For the text-containing cell, return its midpoint in (x, y) coordinate format. 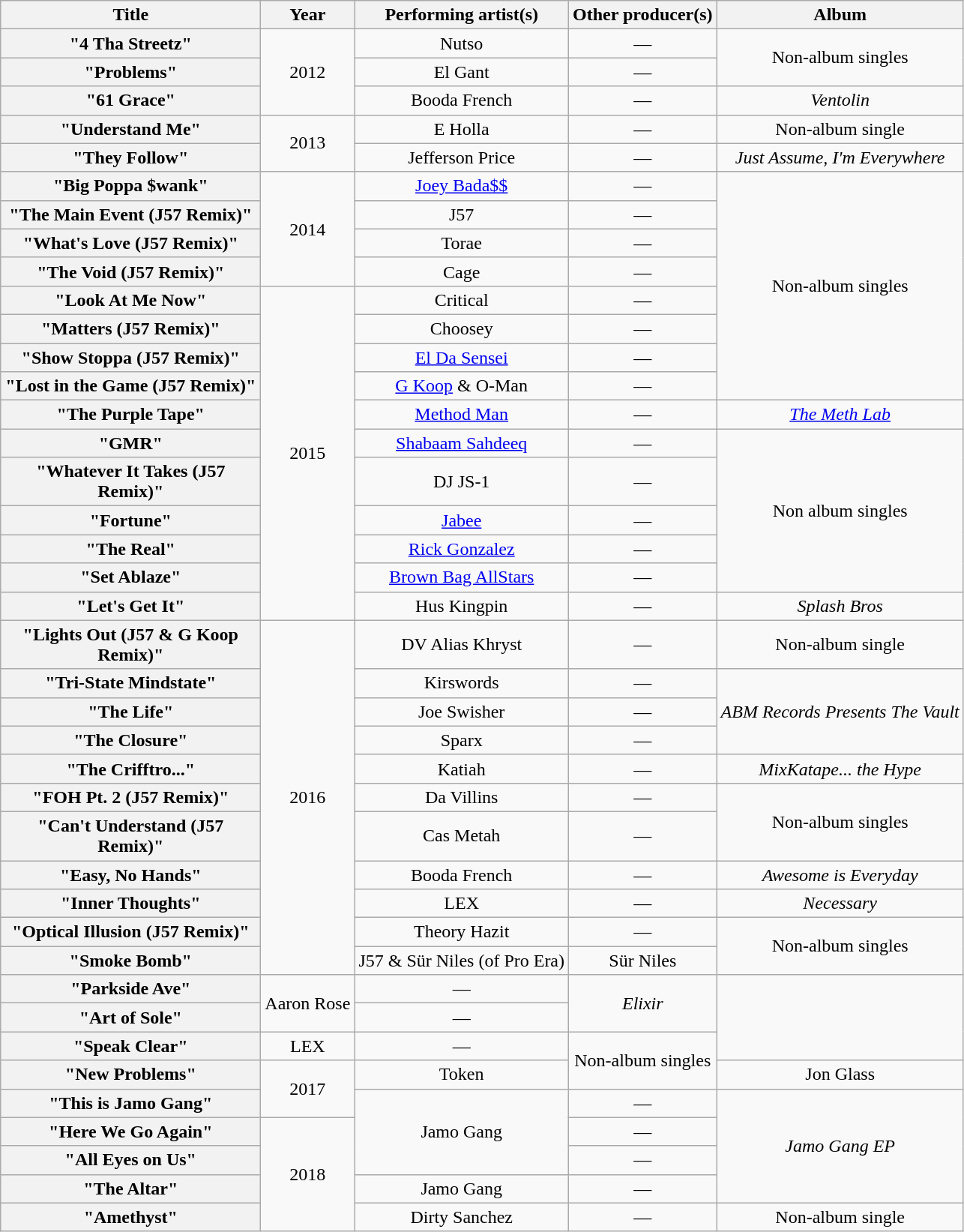
"Speak Clear" (130, 1046)
"The Closure" (130, 740)
Jefferson Price (462, 157)
J57 (462, 214)
Dirty Sanchez (462, 1217)
"The Crifftro..." (130, 769)
Token (462, 1075)
"Easy, No Hands" (130, 875)
"Amethyst" (130, 1217)
DV Alias Khryst (462, 645)
Year (307, 15)
Kirswords (462, 683)
Method Man (462, 415)
Splash Bros (840, 606)
"Optical Illusion (J57 Remix)" (130, 932)
Other producer(s) (643, 15)
2016 (307, 798)
2013 (307, 143)
"They Follow" (130, 157)
Non album singles (840, 510)
"This is Jamo Gang" (130, 1103)
"Tri-State Mindstate" (130, 683)
"Big Poppa $wank" (130, 186)
Critical (462, 300)
Brown Bag AllStars (462, 577)
"Set Ablaze" (130, 577)
"Here We Go Again" (130, 1132)
Shabaam Sahdeeq (462, 443)
"Art of Sole" (130, 1018)
Ventolin (840, 100)
"4 Tha Streetz" (130, 43)
Awesome is Everyday (840, 875)
"Whatever It Takes (J57 Remix)" (130, 481)
Title (130, 15)
"Inner Thoughts" (130, 904)
Rick Gonzalez (462, 549)
Hus Kingpin (462, 606)
"The Purple Tape" (130, 415)
"Look At Me Now" (130, 300)
"FOH Pt. 2 (J57 Remix)" (130, 797)
"Matters (J57 Remix)" (130, 328)
Sür Niles (643, 961)
Sparx (462, 740)
ABM Records Presents The Vault (840, 712)
2014 (307, 229)
Jabee (462, 520)
G Koop & O-Man (462, 386)
"The Life" (130, 712)
MixKatape... the Hype (840, 769)
"Parkside Ave" (130, 989)
"Let's Get It" (130, 606)
Cage (462, 271)
Jamo Gang EP (840, 1146)
Theory Hazit (462, 932)
"The Main Event (J57 Remix)" (130, 214)
Aaron Rose (307, 1003)
El Da Sensei (462, 358)
"The Real" (130, 549)
"All Eyes on Us" (130, 1160)
El Gant (462, 72)
Elixir (643, 1003)
"New Problems" (130, 1075)
J57 & Sür Niles (of Pro Era) (462, 961)
Performing artist(s) (462, 15)
Necessary (840, 904)
Katiah (462, 769)
"The Altar" (130, 1189)
"Smoke Bomb" (130, 961)
Album (840, 15)
"Show Stoppa (J57 Remix)" (130, 358)
Jon Glass (840, 1075)
Joe Swisher (462, 712)
"61 Grace" (130, 100)
2018 (307, 1174)
Cas Metah (462, 835)
"GMR" (130, 443)
Just Assume, I'm Everywhere (840, 157)
Choosey (462, 328)
"Fortune" (130, 520)
E Holla (462, 129)
"Lost in the Game (J57 Remix)" (130, 386)
2012 (307, 72)
2015 (307, 453)
The Meth Lab (840, 415)
"What's Love (J57 Remix)" (130, 243)
"The Void (J57 Remix)" (130, 271)
2017 (307, 1089)
DJ JS-1 (462, 481)
"Lights Out (J57 & G Koop Remix)" (130, 645)
"Can't Understand (J57 Remix)" (130, 835)
Da Villins (462, 797)
Torae (462, 243)
Nutso (462, 43)
"Understand Me" (130, 129)
Joey Bada$$ (462, 186)
"Problems" (130, 72)
